Detect which cell encompasses the target text, then output its [X, Y] center coordinate. 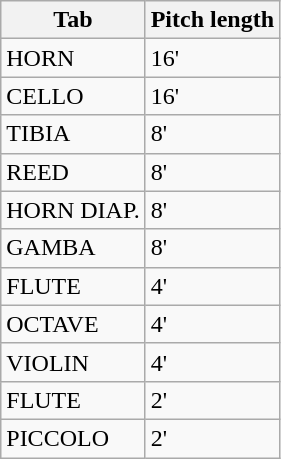
VIOLIN [73, 362]
Pitch length [212, 20]
HORN [73, 58]
TIBIA [73, 134]
PICCOLO [73, 438]
OCTAVE [73, 324]
Tab [73, 20]
HORN DIAP. [73, 210]
GAMBA [73, 248]
CELLO [73, 96]
REED [73, 172]
